Detect which cell encompasses the target text, then output its (X, Y) center coordinate. 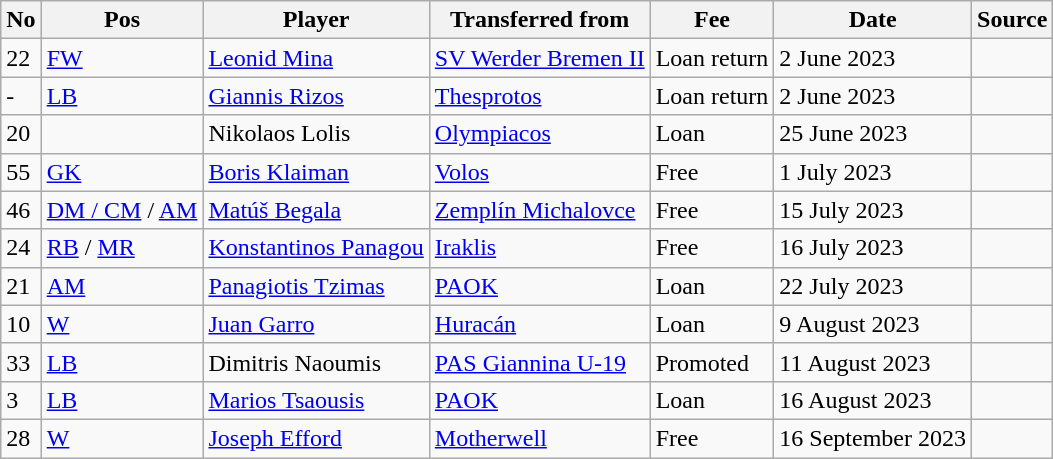
55 (21, 172)
Dimitris Naoumis (316, 362)
Nikolaos Lolis (316, 134)
Konstantinos Panagou (316, 248)
SV Werder Bremen II (540, 58)
Fee (712, 20)
Player (316, 20)
- (21, 96)
33 (21, 362)
9 August 2023 (873, 324)
Date (873, 20)
Pos (122, 20)
16 August 2023 (873, 400)
GK (122, 172)
RB / MR (122, 248)
Promoted (712, 362)
FW (122, 58)
11 August 2023 (873, 362)
Matúš Begala (316, 210)
28 (21, 438)
22 July 2023 (873, 286)
Zemplín Michalovce (540, 210)
25 June 2023 (873, 134)
Thesprotos (540, 96)
Boris Klaiman (316, 172)
Marios Tsaousis (316, 400)
15 July 2023 (873, 210)
DM / CM / AM (122, 210)
16 September 2023 (873, 438)
24 (21, 248)
10 (21, 324)
Iraklis (540, 248)
Olympiacos (540, 134)
46 (21, 210)
Huracán (540, 324)
1 July 2023 (873, 172)
22 (21, 58)
Volos (540, 172)
Source (1012, 20)
16 July 2023 (873, 248)
Giannis Rizos (316, 96)
Leonid Mina (316, 58)
Juan Garro (316, 324)
3 (21, 400)
20 (21, 134)
21 (21, 286)
PAS Giannina U-19 (540, 362)
Panagiotis Tzimas (316, 286)
No (21, 20)
AM (122, 286)
Joseph Efford (316, 438)
Motherwell (540, 438)
Transferred from (540, 20)
